From the cell containing the given text, extract its center point as [x, y] coordinate. 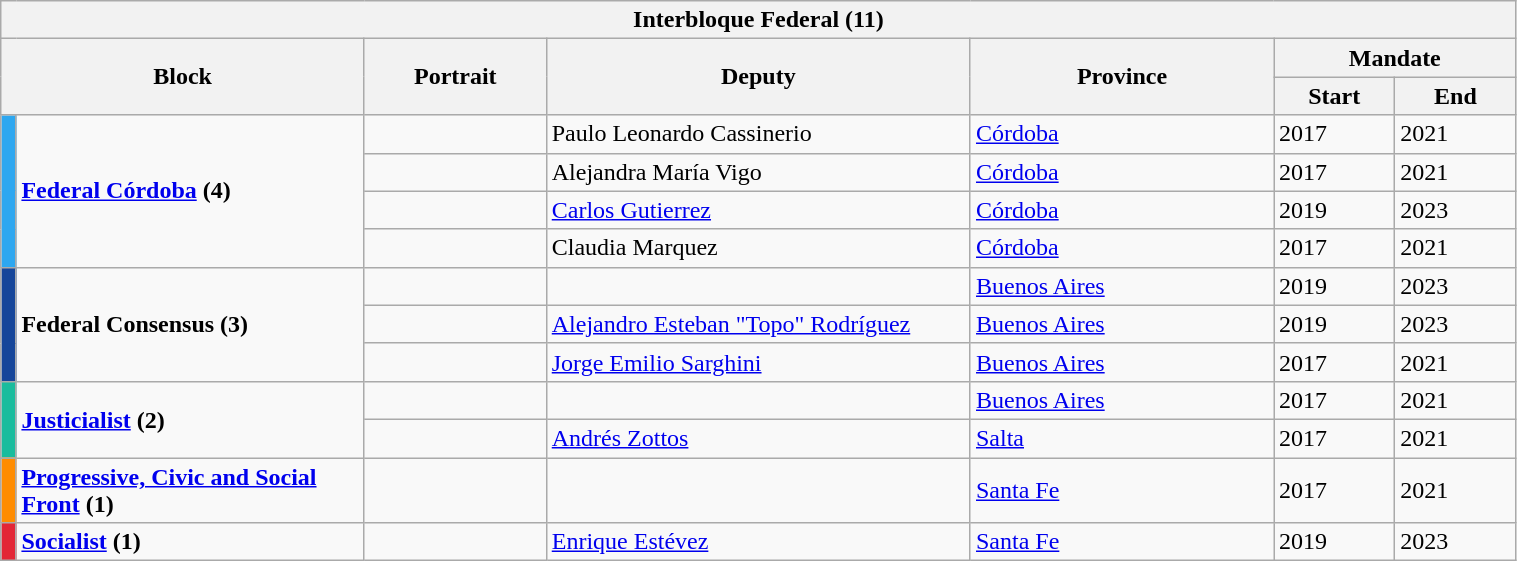
Portrait [455, 77]
Progressive, Civic and Social Front (1) [190, 490]
Interbloque Federal (11) [758, 20]
Federal Córdoba (4) [190, 191]
Alejandro Esteban "Topo" Rodríguez [758, 324]
End [1456, 96]
Andrés Zottos [758, 438]
Block [183, 77]
Salta [1122, 438]
Alejandra María Vigo [758, 172]
Carlos Gutierrez [758, 210]
Start [1334, 96]
Claudia Marquez [758, 248]
Province [1122, 77]
Jorge Emilio Sarghini [758, 362]
Socialist (1) [190, 542]
Federal Consensus (3) [190, 324]
Mandate [1396, 58]
Enrique Estévez [758, 542]
Deputy [758, 77]
Justicialist (2) [190, 419]
Paulo Leonardo Cassinerio [758, 134]
